Provide the (x, y) coordinate of the cell's center where the given text is located.  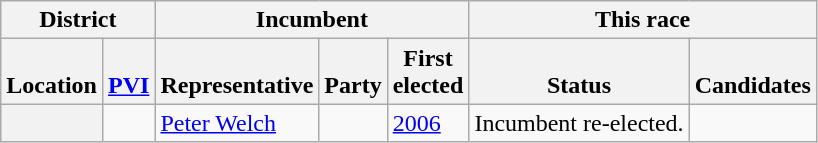
2006 (428, 123)
Candidates (752, 72)
Representative (237, 72)
Firstelected (428, 72)
Status (579, 72)
District (78, 20)
PVI (128, 72)
Location (52, 72)
Party (353, 72)
Incumbent re-elected. (579, 123)
Peter Welch (237, 123)
Incumbent (312, 20)
This race (642, 20)
